For the text-containing cell, return its midpoint in (X, Y) coordinate format. 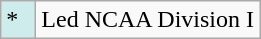
* (18, 20)
Led NCAA Division I (148, 20)
